From the cell containing the given text, extract its center point as [X, Y] coordinate. 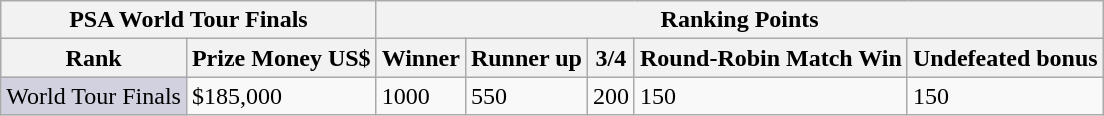
3/4 [610, 58]
PSA World Tour Finals [188, 20]
Rank [94, 58]
World Tour Finals [94, 96]
Round-Robin Match Win [770, 58]
$185,000 [281, 96]
Runner up [526, 58]
Winner [420, 58]
1000 [420, 96]
Undefeated bonus [1005, 58]
Ranking Points [740, 20]
200 [610, 96]
550 [526, 96]
Prize Money US$ [281, 58]
